Output the (x, y) coordinate of the center of the cell containing the given text.  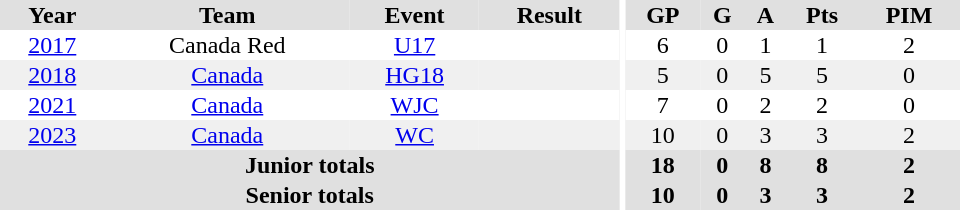
WJC (414, 105)
Senior totals (310, 195)
Year (52, 15)
Result (549, 15)
HG18 (414, 75)
PIM (909, 15)
Event (414, 15)
Team (228, 15)
GP (664, 15)
G (722, 15)
2021 (52, 105)
Pts (822, 15)
Canada Red (228, 45)
6 (664, 45)
2017 (52, 45)
2023 (52, 135)
WC (414, 135)
Junior totals (310, 165)
2018 (52, 75)
7 (664, 105)
18 (664, 165)
U17 (414, 45)
A (766, 15)
